From the cell containing the given text, extract its center point as (x, y) coordinate. 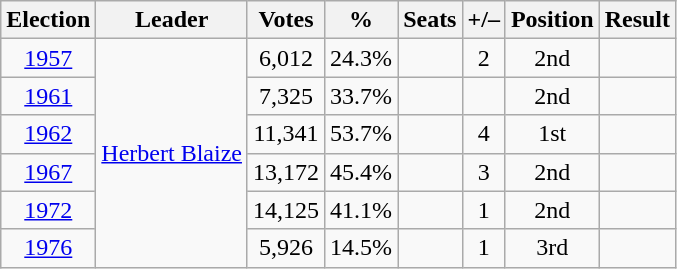
6,012 (286, 58)
1967 (48, 172)
53.7% (362, 134)
3 (484, 172)
Votes (286, 20)
% (362, 20)
2 (484, 58)
33.7% (362, 96)
11,341 (286, 134)
1957 (48, 58)
45.4% (362, 172)
5,926 (286, 248)
Position (552, 20)
24.3% (362, 58)
Leader (172, 20)
1st (552, 134)
13,172 (286, 172)
14,125 (286, 210)
7,325 (286, 96)
1961 (48, 96)
1972 (48, 210)
3rd (552, 248)
Seats (430, 20)
Herbert Blaize (172, 153)
4 (484, 134)
1962 (48, 134)
+/– (484, 20)
14.5% (362, 248)
1976 (48, 248)
41.1% (362, 210)
Result (637, 20)
Election (48, 20)
